Find where the given text appears and provide that cell's center as (x, y) coordinate. 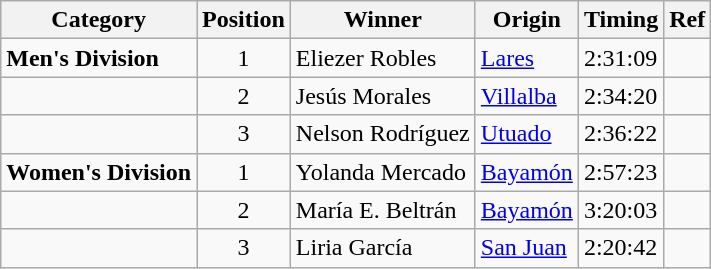
Villalba (526, 96)
2:20:42 (620, 248)
Jesús Morales (382, 96)
Utuado (526, 134)
Ref (688, 20)
2:31:09 (620, 58)
3:20:03 (620, 210)
2:34:20 (620, 96)
Timing (620, 20)
María E. Beltrán (382, 210)
Category (99, 20)
Eliezer Robles (382, 58)
Position (244, 20)
2:57:23 (620, 172)
Lares (526, 58)
Men's Division (99, 58)
Origin (526, 20)
Nelson Rodríguez (382, 134)
Liria García (382, 248)
San Juan (526, 248)
Winner (382, 20)
Women's Division (99, 172)
Yolanda Mercado (382, 172)
2:36:22 (620, 134)
